Detect which cell encompasses the target text, then output its [X, Y] center coordinate. 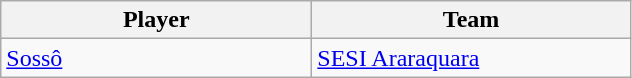
Player [156, 20]
Team [472, 20]
Sossô [156, 58]
SESI Araraquara [472, 58]
